Find where the given text appears and provide that cell's center as (x, y) coordinate. 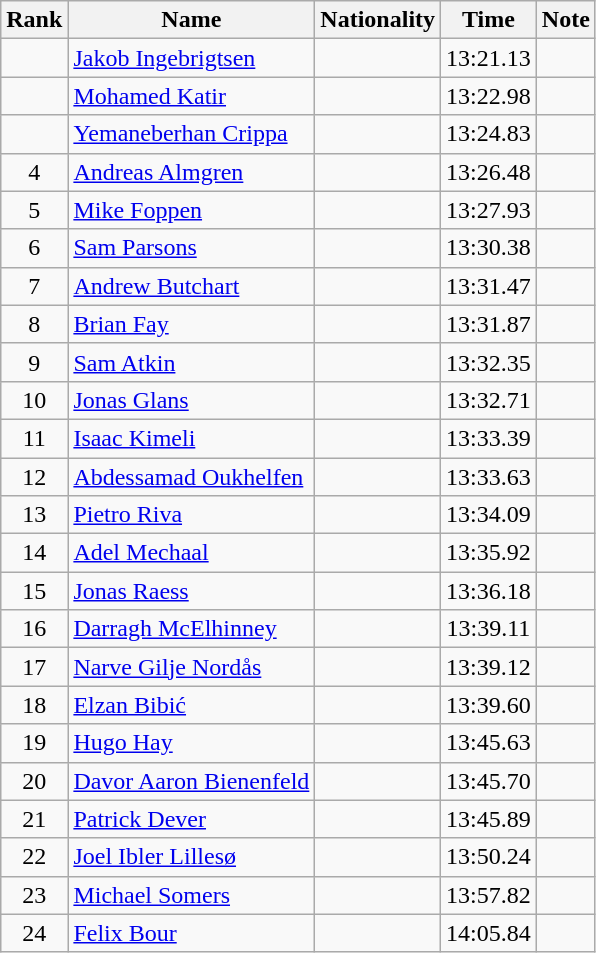
Isaac Kimeli (192, 438)
14 (34, 553)
Sam Atkin (192, 362)
Sam Parsons (192, 248)
12 (34, 477)
13:39.11 (489, 629)
14:05.84 (489, 933)
9 (34, 362)
13:33.63 (489, 477)
Jonas Glans (192, 400)
13:34.09 (489, 515)
13:22.98 (489, 96)
Time (489, 20)
13:57.82 (489, 895)
11 (34, 438)
13:33.39 (489, 438)
4 (34, 172)
Felix Bour (192, 933)
Jakob Ingebrigtsen (192, 58)
Mohamed Katir (192, 96)
Hugo Hay (192, 743)
Davor Aaron Bienenfeld (192, 781)
13:21.13 (489, 58)
13 (34, 515)
Narve Gilje Nordås (192, 667)
13:31.47 (489, 286)
8 (34, 324)
Pietro Riva (192, 515)
17 (34, 667)
13:36.18 (489, 591)
13:32.35 (489, 362)
13:39.12 (489, 667)
Andreas Almgren (192, 172)
Nationality (378, 20)
13:39.60 (489, 705)
13:45.63 (489, 743)
23 (34, 895)
Michael Somers (192, 895)
10 (34, 400)
22 (34, 857)
24 (34, 933)
Patrick Dever (192, 819)
20 (34, 781)
Darragh McElhinney (192, 629)
13:31.87 (489, 324)
Abdessamad Oukhelfen (192, 477)
Andrew Butchart (192, 286)
Yemaneberhan Crippa (192, 134)
Mike Foppen (192, 210)
13:27.93 (489, 210)
Jonas Raess (192, 591)
Elzan Bibić (192, 705)
Joel Ibler Lillesø (192, 857)
13:35.92 (489, 553)
16 (34, 629)
Brian Fay (192, 324)
15 (34, 591)
13:45.70 (489, 781)
19 (34, 743)
6 (34, 248)
7 (34, 286)
13:32.71 (489, 400)
21 (34, 819)
Rank (34, 20)
13:26.48 (489, 172)
13:30.38 (489, 248)
13:45.89 (489, 819)
5 (34, 210)
Name (192, 20)
Note (566, 20)
Adel Mechaal (192, 553)
13:24.83 (489, 134)
13:50.24 (489, 857)
18 (34, 705)
